Extract the (X, Y) coordinate from the center of the cell holding the provided text.  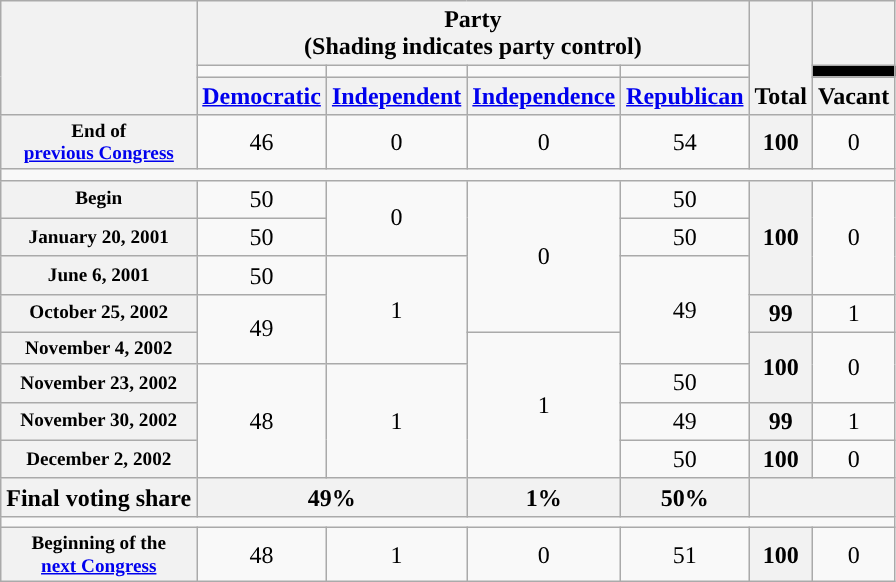
Party (Shading indicates party control) (473, 34)
Vacant (854, 96)
46 (262, 142)
June 6, 2001 (99, 275)
Final voting share (99, 497)
Total (781, 58)
Democratic (262, 96)
January 20, 2001 (99, 237)
October 25, 2002 (99, 313)
50% (685, 497)
51 (685, 554)
1% (544, 497)
End ofprevious Congress (99, 142)
54 (685, 142)
Independent (396, 96)
November 23, 2002 (99, 383)
November 30, 2002 (99, 421)
Beginning of thenext Congress (99, 554)
49% (332, 497)
Republican (685, 96)
Independence (544, 96)
December 2, 2002 (99, 459)
November 4, 2002 (99, 348)
Begin (99, 199)
